Return (x, y) of the center of cell containing provided text 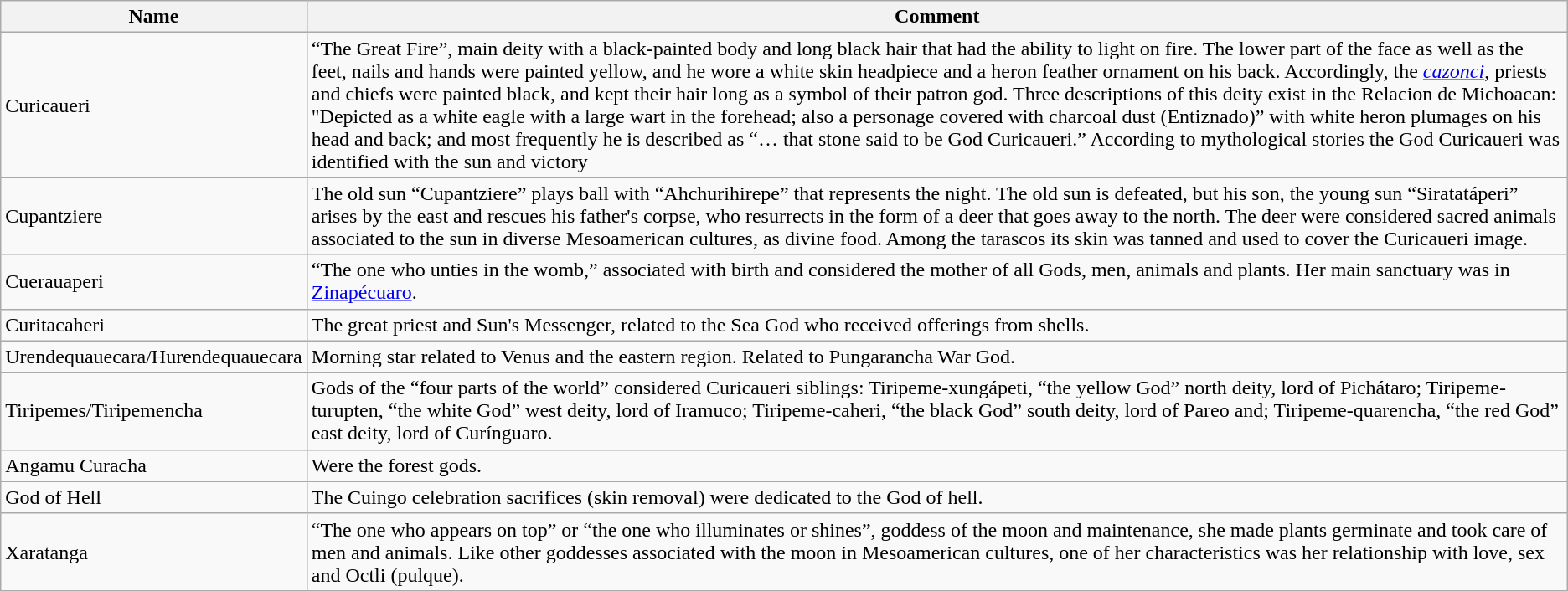
Tiripemes/Tiripemencha (154, 411)
God of Hell (154, 497)
The great priest and Sun's Messenger, related to the Sea God who received offerings from shells. (936, 325)
Name (154, 17)
Comment (936, 17)
Cuerauaperi (154, 281)
Urendequauecara/Hurendequauecara (154, 357)
Xaratanga (154, 552)
Were the forest gods. (936, 465)
Cupantziere (154, 216)
The Cuingo celebration sacrifices (skin removal) were dedicated to the God of hell. (936, 497)
Angamu Curacha (154, 465)
Curicaueri (154, 105)
Morning star related to Venus and the eastern region. Related to Pungarancha War God. (936, 357)
Curitacaheri (154, 325)
